Scan for the cell matching the given text and deliver its (x, y) coordinate at center. 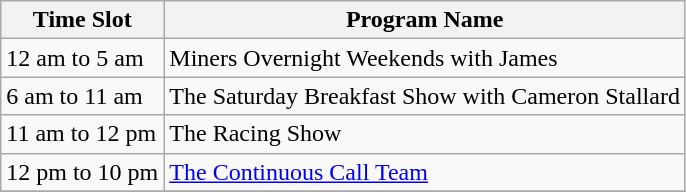
The Continuous Call Team (425, 172)
11 am to 12 pm (82, 134)
The Saturday Breakfast Show with Cameron Stallard (425, 96)
Time Slot (82, 20)
The Racing Show (425, 134)
12 am to 5 am (82, 58)
6 am to 11 am (82, 96)
Program Name (425, 20)
Miners Overnight Weekends with James (425, 58)
12 pm to 10 pm (82, 172)
